Determine the [x, y] coordinate at the center of the cell enclosing the given text.  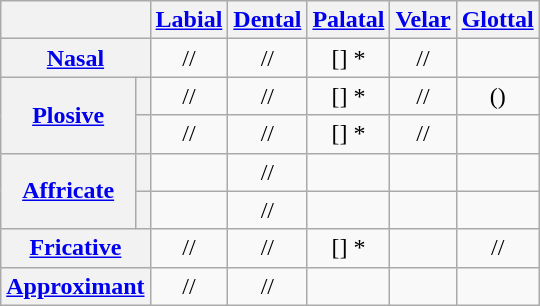
Nasal [76, 58]
() [498, 96]
Velar [423, 20]
Plosive [68, 115]
Palatal [348, 20]
Dental [268, 20]
Affricate [68, 191]
Fricative [76, 248]
Glottal [498, 20]
Labial [189, 20]
Approximant [76, 286]
